Extract the [X, Y] coordinate from the center of the cell holding the provided text.  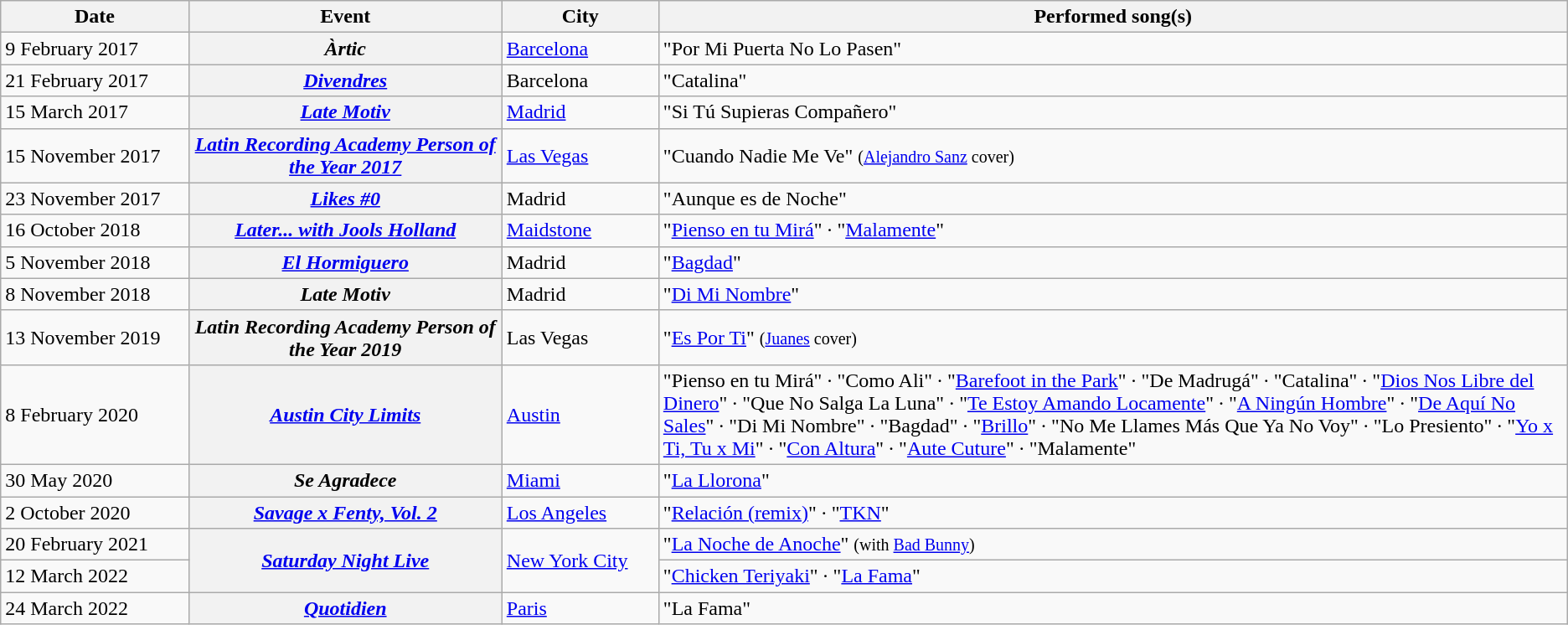
"Es Por Ti" (Juanes cover) [1112, 337]
"La Llorona" [1112, 480]
Paris [580, 608]
Miami [580, 480]
Date [95, 17]
"Cuando Nadie Me Ve" (Alejandro Sanz cover) [1112, 156]
8 February 2020 [95, 414]
"Aunque es de Noche" [1112, 199]
Later... with Jools Holland [345, 230]
20 February 2021 [95, 545]
City [580, 17]
Performed song(s) [1112, 17]
Savage x Fenty, Vol. 2 [345, 512]
"Pienso en tu Mirá" · "Malamente" [1112, 230]
"La Noche de Anoche" (with Bad Bunny) [1112, 545]
Àrtic [345, 49]
Se Agradece [345, 480]
"Catalina" [1112, 80]
Likes #0 [345, 199]
13 November 2019 [95, 337]
"La Fama" [1112, 608]
"Bagdad" [1112, 262]
8 November 2018 [95, 294]
Latin Recording Academy Person of the Year 2019 [345, 337]
15 March 2017 [95, 112]
21 February 2017 [95, 80]
Latin Recording Academy Person of the Year 2017 [345, 156]
Quotidien [345, 608]
Austin City Limits [345, 414]
Divendres [345, 80]
24 March 2022 [95, 608]
Austin [580, 414]
New York City [580, 560]
"Si Tú Supieras Compañero" [1112, 112]
30 May 2020 [95, 480]
Saturday Night Live [345, 560]
Event [345, 17]
16 October 2018 [95, 230]
12 March 2022 [95, 576]
"Relación (remix)" · "TKN" [1112, 512]
"Por Mi Puerta No Lo Pasen" [1112, 49]
9 February 2017 [95, 49]
2 October 2020 [95, 512]
El Hormiguero [345, 262]
Los Angeles [580, 512]
23 November 2017 [95, 199]
"Chicken Teriyaki" · "La Fama" [1112, 576]
"Di Mi Nombre" [1112, 294]
15 November 2017 [95, 156]
5 November 2018 [95, 262]
Maidstone [580, 230]
